Search for the cell housing the specified text and yield its (x, y) center coordinate. 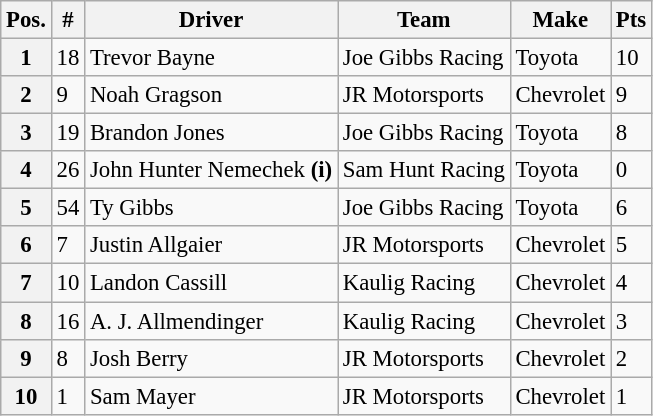
16 (68, 321)
Make (560, 20)
Landon Cassill (212, 283)
Noah Gragson (212, 95)
26 (68, 170)
Sam Mayer (212, 396)
Pos. (26, 20)
A. J. Allmendinger (212, 321)
Team (424, 20)
Josh Berry (212, 358)
Sam Hunt Racing (424, 170)
Brandon Jones (212, 133)
54 (68, 208)
John Hunter Nemechek (i) (212, 170)
Driver (212, 20)
0 (632, 170)
Pts (632, 20)
18 (68, 58)
Ty Gibbs (212, 208)
Trevor Bayne (212, 58)
Justin Allgaier (212, 245)
# (68, 20)
19 (68, 133)
